Search for the cell housing the specified text and yield its [x, y] center coordinate. 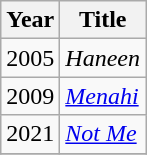
Haneen [103, 58]
Not Me [103, 134]
2021 [30, 134]
2009 [30, 96]
Menahi [103, 96]
2005 [30, 58]
Title [103, 20]
Year [30, 20]
